Pinpoint the cell where the given text exists, returning its (X, Y) midpoint coordinate. 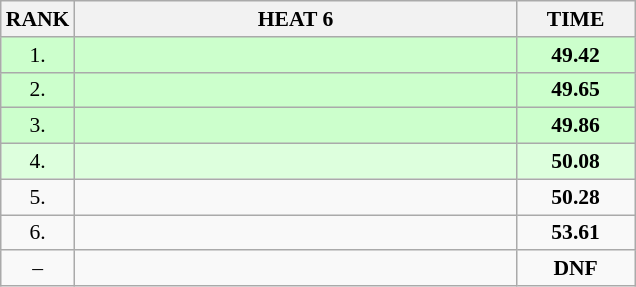
49.65 (576, 90)
5. (38, 197)
50.28 (576, 197)
50.08 (576, 162)
1. (38, 55)
TIME (576, 19)
49.86 (576, 126)
DNF (576, 269)
– (38, 269)
2. (38, 90)
3. (38, 126)
49.42 (576, 55)
HEAT 6 (295, 19)
53.61 (576, 233)
6. (38, 233)
RANK (38, 19)
4. (38, 162)
